Determine the [x, y] coordinate at the center of the cell enclosing the given text.  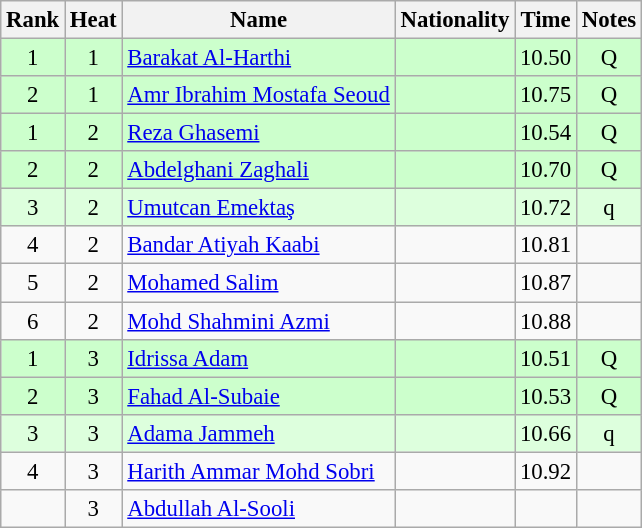
Heat [94, 20]
Amr Ibrahim Mostafa Seoud [258, 95]
10.81 [546, 245]
Adama Jammeh [258, 433]
Fahad Al-Subaie [258, 396]
Idrissa Adam [258, 358]
10.87 [546, 283]
Abdelghani Zaghali [258, 170]
10.53 [546, 396]
Name [258, 20]
10.54 [546, 133]
Bandar Atiyah Kaabi [258, 245]
10.75 [546, 95]
10.70 [546, 170]
10.72 [546, 208]
Mohamed Salim [258, 283]
5 [33, 283]
10.66 [546, 433]
6 [33, 321]
Barakat Al-Harthi [258, 58]
Umutcan Emektaş [258, 208]
10.50 [546, 58]
10.92 [546, 471]
Mohd Shahmini Azmi [258, 321]
10.88 [546, 321]
Reza Ghasemi [258, 133]
Time [546, 20]
10.51 [546, 358]
Abdullah Al-Sooli [258, 509]
Harith Ammar Mohd Sobri [258, 471]
Rank [33, 20]
Notes [608, 20]
Nationality [454, 20]
